Detect which cell encompasses the target text, then output its (X, Y) center coordinate. 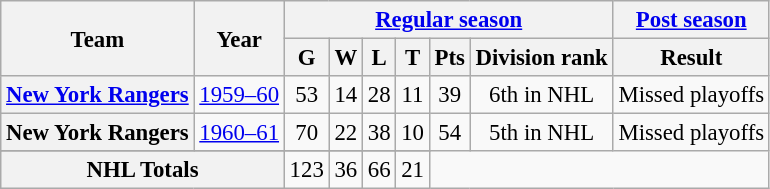
5th in NHL (542, 133)
G (306, 58)
W (346, 58)
L (378, 58)
NHL Totals (143, 170)
1959–60 (239, 95)
10 (412, 133)
54 (450, 133)
36 (346, 170)
70 (306, 133)
Division rank (542, 58)
Pts (450, 58)
22 (346, 133)
Team (98, 38)
T (412, 58)
39 (450, 95)
14 (346, 95)
28 (378, 95)
123 (306, 170)
Result (691, 58)
6th in NHL (542, 95)
Post season (691, 20)
Regular season (448, 20)
21 (412, 170)
1960–61 (239, 133)
38 (378, 133)
11 (412, 95)
Year (239, 38)
53 (306, 95)
66 (378, 170)
